Search for the cell housing the specified text and yield its [X, Y] center coordinate. 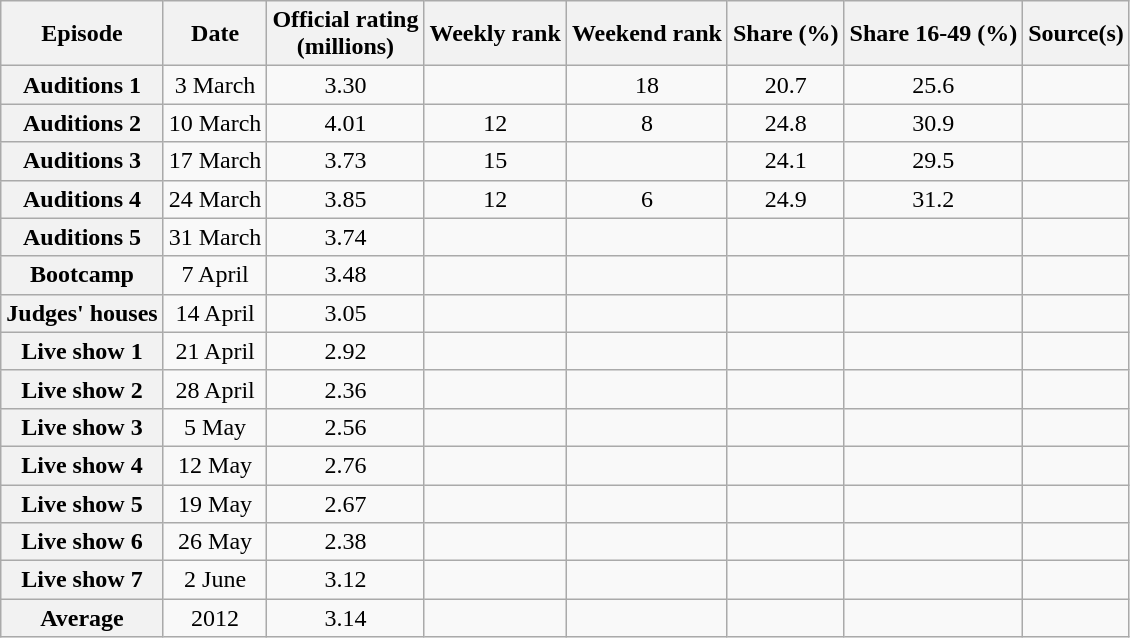
3 March [215, 85]
31 March [215, 237]
7 April [215, 275]
2.67 [346, 503]
Average [82, 618]
2.92 [346, 351]
Live show 1 [82, 351]
18 [646, 85]
14 April [215, 313]
Weekly rank [495, 34]
Auditions 4 [82, 199]
24.1 [786, 161]
Official rating(millions) [346, 34]
Weekend rank [646, 34]
Bootcamp [82, 275]
2.76 [346, 465]
Auditions 1 [82, 85]
3.85 [346, 199]
Share 16-49 (%) [934, 34]
Auditions 3 [82, 161]
10 March [215, 123]
24.8 [786, 123]
Share (%) [786, 34]
24.9 [786, 199]
Live show 6 [82, 542]
4.01 [346, 123]
Live show 4 [82, 465]
5 May [215, 427]
15 [495, 161]
3.74 [346, 237]
3.14 [346, 618]
Source(s) [1076, 34]
Judges' houses [82, 313]
3.05 [346, 313]
25.6 [934, 85]
31.2 [934, 199]
19 May [215, 503]
20.7 [786, 85]
30.9 [934, 123]
2.56 [346, 427]
17 March [215, 161]
24 March [215, 199]
Date [215, 34]
Live show 2 [82, 389]
3.30 [346, 85]
29.5 [934, 161]
Live show 7 [82, 580]
26 May [215, 542]
2.36 [346, 389]
Live show 3 [82, 427]
28 April [215, 389]
2 June [215, 580]
2012 [215, 618]
6 [646, 199]
21 April [215, 351]
Live show 5 [82, 503]
3.12 [346, 580]
Episode [82, 34]
12 May [215, 465]
Auditions 5 [82, 237]
Auditions 2 [82, 123]
3.48 [346, 275]
8 [646, 123]
2.38 [346, 542]
3.73 [346, 161]
